Find where the given text appears and provide that cell's center as [x, y] coordinate. 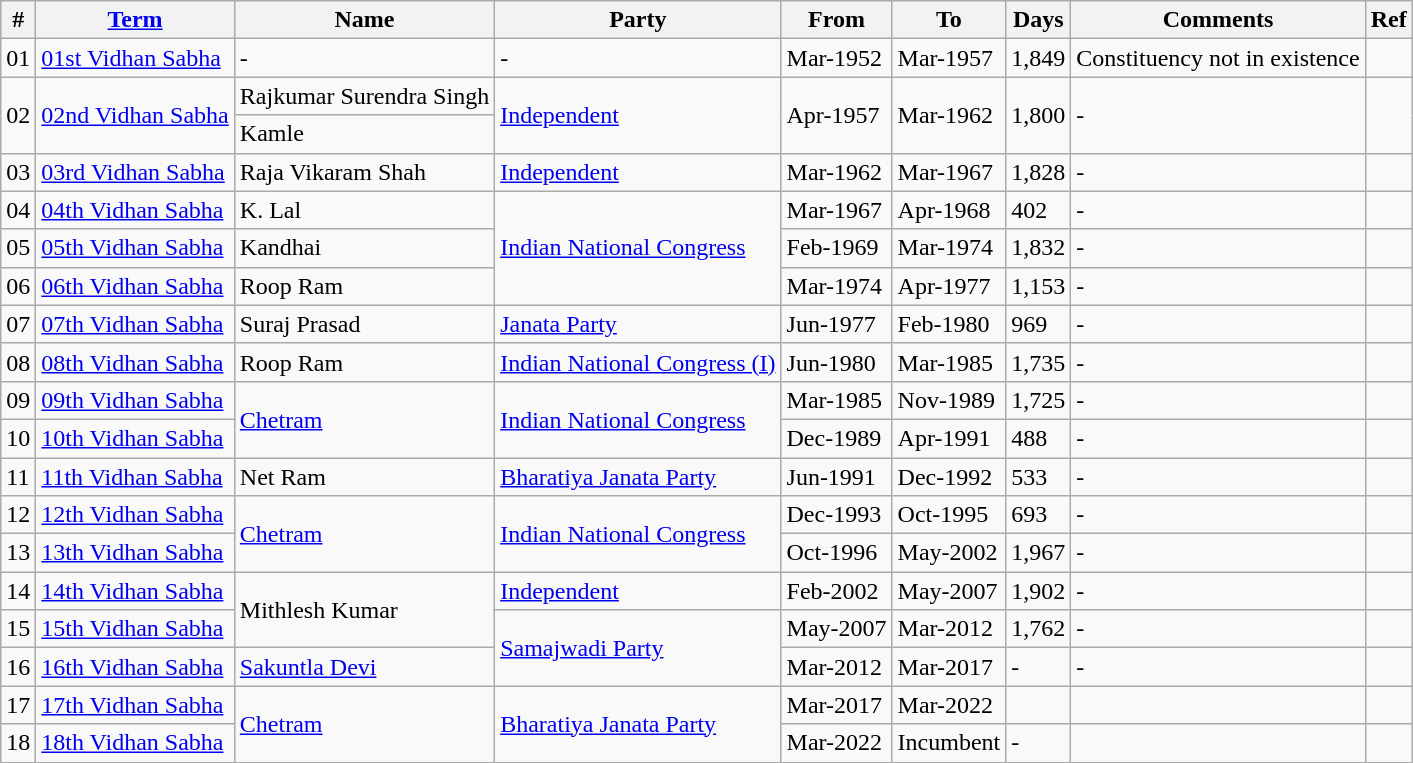
01st Vidhan Sabha [135, 58]
06 [18, 286]
06th Vidhan Sabha [135, 286]
1,153 [1038, 286]
1,735 [1038, 362]
Feb-1980 [949, 324]
10 [18, 438]
Net Ram [364, 477]
Feb-1969 [836, 248]
08th Vidhan Sabha [135, 362]
Apr-1991 [949, 438]
07 [18, 324]
Oct-1995 [949, 515]
16th Vidhan Sabha [135, 667]
10th Vidhan Sabha [135, 438]
03rd Vidhan Sabha [135, 172]
02nd Vidhan Sabha [135, 115]
Apr-1968 [949, 210]
1,967 [1038, 553]
969 [1038, 324]
Kandhai [364, 248]
Incumbent [949, 743]
Rajkumar Surendra Singh [364, 96]
09th Vidhan Sabha [135, 400]
Party [638, 20]
11th Vidhan Sabha [135, 477]
18th Vidhan Sabha [135, 743]
03 [18, 172]
07th Vidhan Sabha [135, 324]
05th Vidhan Sabha [135, 248]
May-2002 [949, 553]
Nov-1989 [949, 400]
13 [18, 553]
08 [18, 362]
Dec-1993 [836, 515]
Jun-1991 [836, 477]
04 [18, 210]
533 [1038, 477]
18 [18, 743]
Mar-1957 [949, 58]
02 [18, 115]
16 [18, 667]
Apr-1957 [836, 115]
17th Vidhan Sabha [135, 705]
Name [364, 20]
Mar-1952 [836, 58]
To [949, 20]
Dec-1989 [836, 438]
Jun-1980 [836, 362]
15 [18, 629]
Dec-1992 [949, 477]
693 [1038, 515]
Janata Party [638, 324]
Raja Vikaram Shah [364, 172]
1,762 [1038, 629]
11 [18, 477]
# [18, 20]
Oct-1996 [836, 553]
Apr-1977 [949, 286]
12th Vidhan Sabha [135, 515]
09 [18, 400]
Samajwadi Party [638, 648]
05 [18, 248]
Ref [1388, 20]
12 [18, 515]
Days [1038, 20]
K. Lal [364, 210]
15th Vidhan Sabha [135, 629]
1,828 [1038, 172]
1,800 [1038, 115]
04th Vidhan Sabha [135, 210]
488 [1038, 438]
Term [135, 20]
Suraj Prasad [364, 324]
1,725 [1038, 400]
402 [1038, 210]
1,832 [1038, 248]
Jun-1977 [836, 324]
From [836, 20]
1,849 [1038, 58]
Constituency not in existence [1218, 58]
13th Vidhan Sabha [135, 553]
1,902 [1038, 591]
Feb-2002 [836, 591]
14th Vidhan Sabha [135, 591]
Indian National Congress (I) [638, 362]
14 [18, 591]
Mithlesh Kumar [364, 610]
17 [18, 705]
Comments [1218, 20]
Sakuntla Devi [364, 667]
01 [18, 58]
Kamle [364, 134]
